Find where the given text appears and provide that cell's center as (x, y) coordinate. 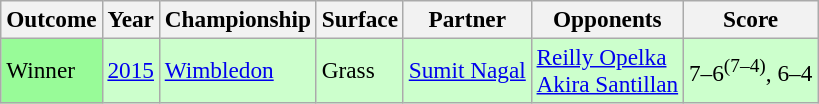
Opponents (607, 19)
Winner (52, 70)
Grass (360, 70)
2015 (130, 70)
Partner (467, 19)
Score (751, 19)
Reilly Opelka Akira Santillan (607, 70)
Sumit Nagal (467, 70)
Surface (360, 19)
Year (130, 19)
Wimbledon (238, 70)
Outcome (52, 19)
Championship (238, 19)
7–6(7–4), 6–4 (751, 70)
